Pinpoint the cell where the given text exists, returning its (X, Y) midpoint coordinate. 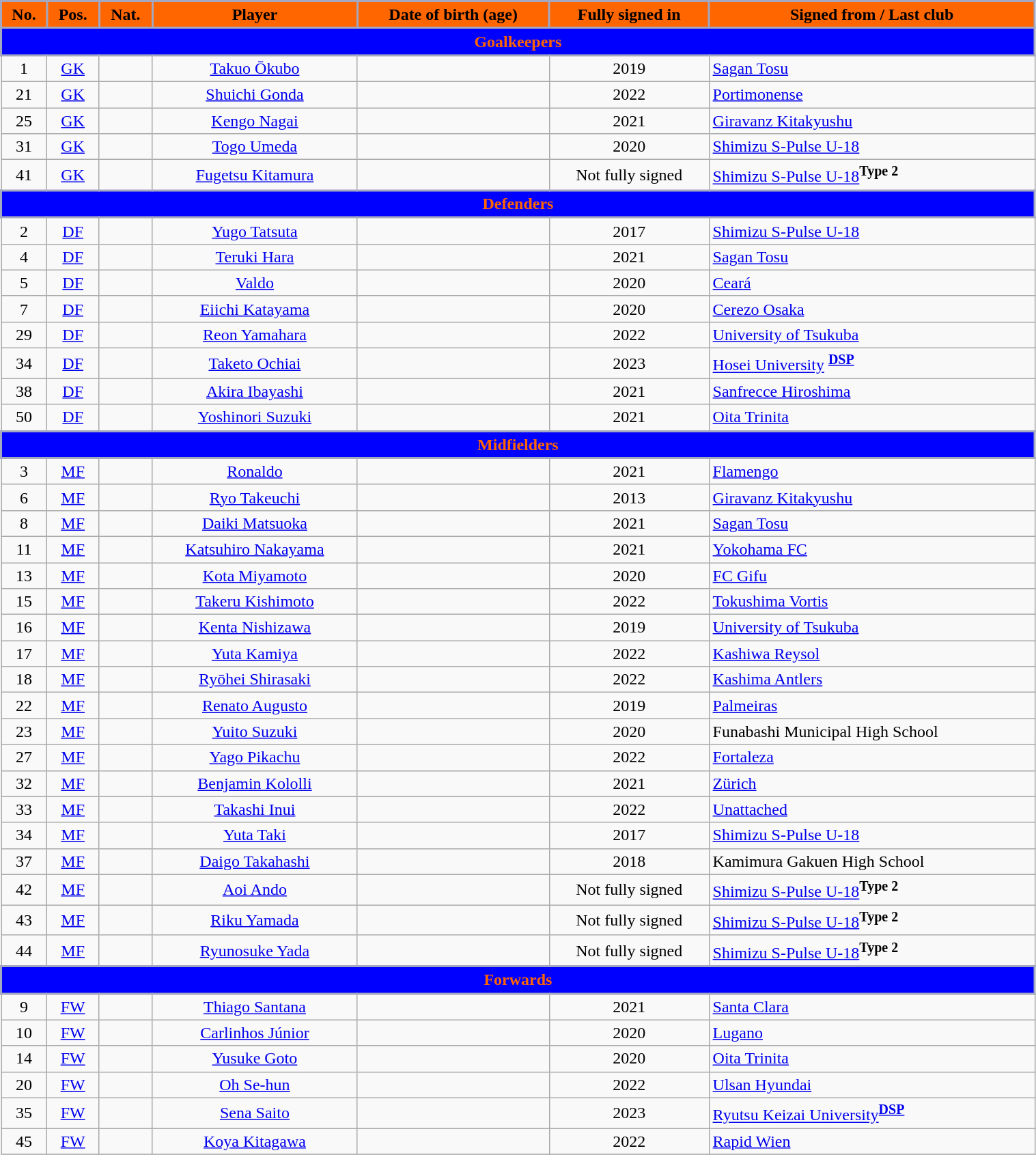
13 (25, 576)
Hosei University DSP (871, 363)
Yokohama FC (871, 549)
Takashi Inui (255, 809)
7 (25, 309)
Ryōhei Shirasaki (255, 680)
No. (25, 15)
Yoshinori Suzuki (255, 418)
Daigo Takahashi (255, 861)
45 (25, 1141)
Oh Se-hun (255, 1085)
Ryo Takeuchi (255, 497)
42 (25, 889)
Ceará (871, 283)
38 (25, 391)
Lugano (871, 1033)
Ryutsu Keizai UniversityDSP (871, 1113)
Cerezo Osaka (871, 309)
Portimonense (871, 94)
Katsuhiro Nakayama (255, 549)
Tokushima Vortis (871, 602)
Valdo (255, 283)
22 (25, 706)
Sena Saito (255, 1113)
Daiki Matsuoka (255, 523)
Zürich (871, 783)
Fugetsu Kitamura (255, 175)
Ryunosuke Yada (255, 951)
Forwards (518, 980)
4 (25, 257)
Rapid Wien (871, 1141)
Thiago Santana (255, 1007)
16 (25, 628)
Kashima Antlers (871, 680)
Yuta Taki (255, 835)
Takuo Ōkubo (255, 68)
2018 (629, 861)
Riku Yamada (255, 921)
Yuito Suzuki (255, 732)
Renato Augusto (255, 706)
Flamengo (871, 471)
Taketo Ochiai (255, 363)
Midfielders (518, 445)
Sanfrecce Hiroshima (871, 391)
Fully signed in (629, 15)
Koya Kitagawa (255, 1141)
Kota Miyamoto (255, 576)
Yago Pikachu (255, 757)
43 (25, 921)
31 (25, 147)
Shuichi Gonda (255, 94)
14 (25, 1059)
15 (25, 602)
Player (255, 15)
Yuta Kamiya (255, 654)
29 (25, 335)
50 (25, 418)
Reon Yamahara (255, 335)
Date of birth (age) (453, 15)
Teruki Hara (255, 257)
35 (25, 1113)
Benjamin Kololli (255, 783)
Pos. (73, 15)
Akira Ibayashi (255, 391)
10 (25, 1033)
33 (25, 809)
Kashiwa Reysol (871, 654)
Unattached (871, 809)
5 (25, 283)
21 (25, 94)
41 (25, 175)
1 (25, 68)
18 (25, 680)
11 (25, 549)
8 (25, 523)
Funabashi Municipal High School (871, 732)
Togo Umeda (255, 147)
Kamimura Gakuen High School (871, 861)
3 (25, 471)
Goalkeepers (518, 42)
Eiichi Katayama (255, 309)
Carlinhos Júnior (255, 1033)
6 (25, 497)
20 (25, 1085)
2 (25, 231)
25 (25, 121)
Fortaleza (871, 757)
Yugo Tatsuta (255, 231)
Nat. (126, 15)
Ronaldo (255, 471)
37 (25, 861)
Kengo Nagai (255, 121)
32 (25, 783)
Defenders (518, 204)
Ulsan Hyundai (871, 1085)
2013 (629, 497)
Aoi Ando (255, 889)
Takeru Kishimoto (255, 602)
27 (25, 757)
Yusuke Goto (255, 1059)
9 (25, 1007)
FC Gifu (871, 576)
44 (25, 951)
Palmeiras (871, 706)
23 (25, 732)
Kenta Nishizawa (255, 628)
Signed from / Last club (871, 15)
Santa Clara (871, 1007)
17 (25, 654)
